Scan for the cell matching the given text and deliver its [x, y] coordinate at center. 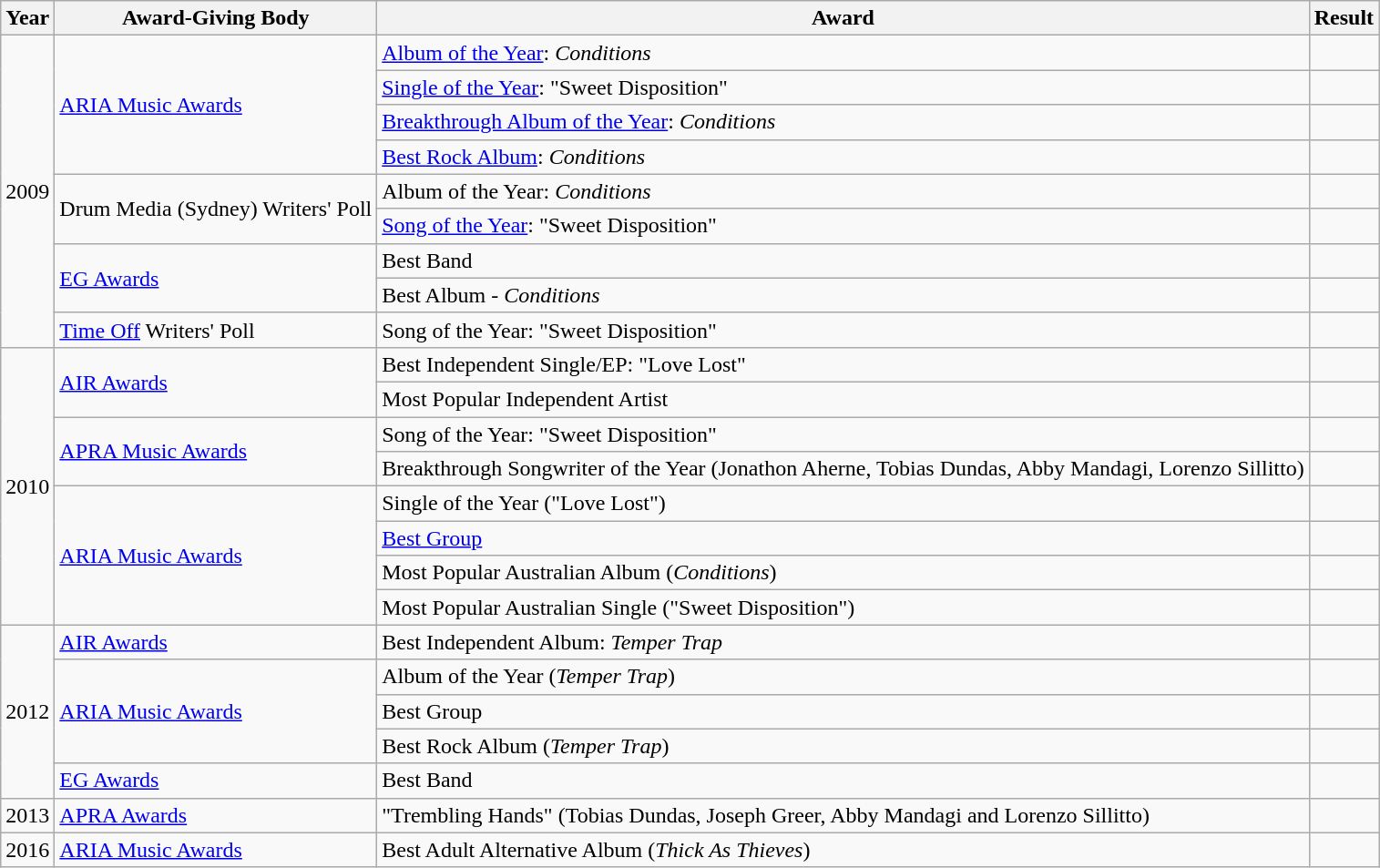
Album of the Year (Temper Trap) [843, 677]
Best Rock Album: Conditions [843, 157]
Breakthrough Album of the Year: Conditions [843, 122]
Most Popular Australian Album (Conditions) [843, 573]
Award [843, 18]
Single of the Year: "Sweet Disposition" [843, 87]
Year [27, 18]
Most Popular Independent Artist [843, 399]
Best Independent Single/EP: "Love Lost" [843, 364]
Best Rock Album (Temper Trap) [843, 746]
Drum Media (Sydney) Writers' Poll [216, 209]
Result [1344, 18]
Time Off Writers' Poll [216, 330]
Best Album - Conditions [843, 295]
Award-Giving Body [216, 18]
2016 [27, 850]
2012 [27, 711]
Single of the Year ("Love Lost") [843, 504]
Best Adult Alternative Album (Thick As Thieves) [843, 850]
APRA Music Awards [216, 452]
2013 [27, 815]
APRA Awards [216, 815]
Best Independent Album: Temper Trap [843, 642]
Breakthrough Songwriter of the Year (Jonathon Aherne, Tobias Dundas, Abby Mandagi, Lorenzo Sillitto) [843, 469]
"Trembling Hands" (Tobias Dundas, Joseph Greer, Abby Mandagi and Lorenzo Sillitto) [843, 815]
Most Popular Australian Single ("Sweet Disposition") [843, 608]
2009 [27, 191]
2010 [27, 485]
